Scan for the cell matching the given text and deliver its (x, y) coordinate at center. 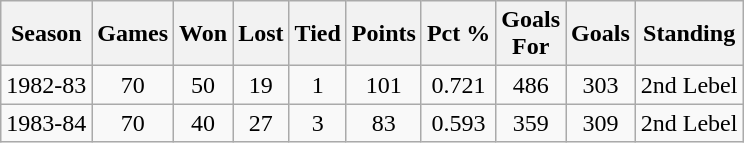
Pct % (458, 34)
GoalsFor (531, 34)
359 (531, 123)
Tied (318, 34)
Games (133, 34)
486 (531, 85)
Won (204, 34)
1982-83 (46, 85)
1983-84 (46, 123)
50 (204, 85)
Lost (261, 34)
40 (204, 123)
Points (384, 34)
19 (261, 85)
83 (384, 123)
309 (601, 123)
27 (261, 123)
1 (318, 85)
Standing (689, 34)
3 (318, 123)
0.593 (458, 123)
Goals (601, 34)
303 (601, 85)
Season (46, 34)
0.721 (458, 85)
101 (384, 85)
